Search for the cell housing the specified text and yield its [x, y] center coordinate. 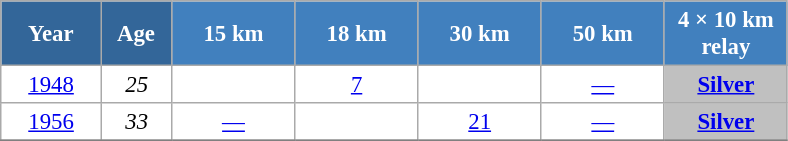
25 [136, 85]
1948 [52, 85]
21 [480, 122]
4 × 10 km relay [726, 34]
15 km [234, 34]
1956 [52, 122]
18 km [356, 34]
50 km [602, 34]
Age [136, 34]
30 km [480, 34]
7 [356, 85]
33 [136, 122]
Year [52, 34]
